Find where the given text appears and provide that cell's center as [x, y] coordinate. 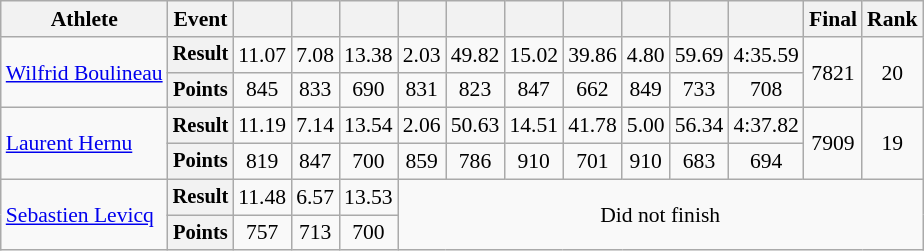
13.38 [368, 55]
39.86 [592, 55]
662 [592, 90]
733 [700, 90]
41.78 [592, 126]
20 [892, 72]
13.54 [368, 126]
6.57 [315, 197]
683 [700, 162]
11.19 [262, 126]
2.06 [422, 126]
786 [476, 162]
701 [592, 162]
4:37.82 [766, 126]
Sebastien Levicq [84, 214]
13.53 [368, 197]
4.80 [646, 55]
849 [646, 90]
7909 [833, 144]
59.69 [700, 55]
833 [315, 90]
823 [476, 90]
Athlete [84, 19]
831 [422, 90]
7821 [833, 72]
15.02 [534, 55]
845 [262, 90]
Laurent Hernu [84, 144]
11.48 [262, 197]
11.07 [262, 55]
713 [315, 233]
690 [368, 90]
19 [892, 144]
708 [766, 90]
694 [766, 162]
5.00 [646, 126]
49.82 [476, 55]
7.08 [315, 55]
757 [262, 233]
56.34 [700, 126]
14.51 [534, 126]
2.03 [422, 55]
Rank [892, 19]
Wilfrid Boulineau [84, 72]
4:35.59 [766, 55]
859 [422, 162]
50.63 [476, 126]
819 [262, 162]
Event [201, 19]
Did not finish [660, 214]
Final [833, 19]
7.14 [315, 126]
